Identify which cell holds the provided text, then report its [x, y] central coordinate. 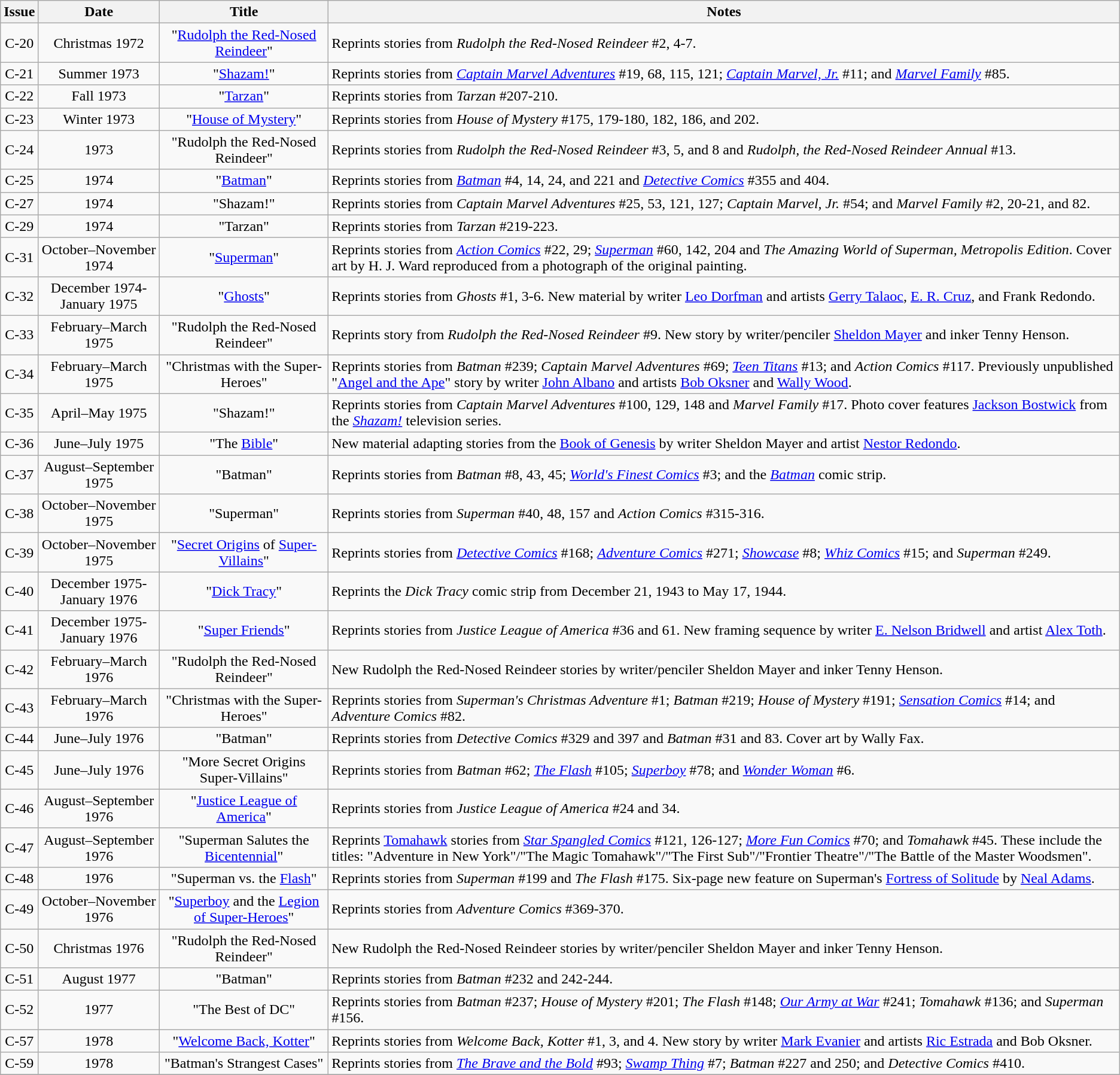
"Superboy and the Legion of Super-Heroes" [244, 909]
Reprints stories from Adventure Comics #369-370. [724, 909]
C-51 [19, 979]
Christmas 1972 [99, 43]
Reprints stories from Rudolph the Red-Nosed Reindeer #2, 4-7. [724, 43]
Reprints stories from Captain Marvel Adventures #25, 53, 121, 127; Captain Marvel, Jr. #54; and Marvel Family #2, 20-21, and 82. [724, 203]
C-43 [19, 708]
Reprints stories from Tarzan #219-223. [724, 226]
"The Bible" [244, 444]
Fall 1973 [99, 96]
"The Best of DC" [244, 1010]
C-22 [19, 96]
C-48 [19, 878]
Reprints stories from Justice League of America #36 and 61. New framing sequence by writer E. Nelson Bridwell and artist Alex Toth. [724, 631]
C-34 [19, 373]
"Batman's Strangest Cases" [244, 1064]
"Superman vs. the Flash" [244, 878]
"Super Friends" [244, 631]
Reprints stories from Superman #40, 48, 157 and Action Comics #315-316. [724, 513]
Reprints stories from Batman #232 and 242-244. [724, 979]
C-31 [19, 257]
C-25 [19, 181]
Reprints stories from Justice League of America #24 and 34. [724, 809]
C-27 [19, 203]
C-44 [19, 739]
C-49 [19, 909]
Date [99, 12]
Reprints stories from Superman's Christmas Adventure #1; Batman #219; House of Mystery #191; Sensation Comics #14; and Adventure Comics #82. [724, 708]
October–November 1974 [99, 257]
C-20 [19, 43]
C-38 [19, 513]
C-50 [19, 948]
C-36 [19, 444]
C-46 [19, 809]
Reprints stories from Ghosts #1, 3-6. New material by writer Leo Dorfman and artists Gerry Talaoc, E. R. Cruz, and Frank Redondo. [724, 296]
C-52 [19, 1010]
Notes [724, 12]
August 1977 [99, 979]
Reprints stories from Batman #62; The Flash #105; Superboy #78; and Wonder Woman #6. [724, 769]
"Justice League of America" [244, 809]
C-32 [19, 296]
Reprints stories from Detective Comics #329 and 397 and Batman #31 and 83. Cover art by Wally Fax. [724, 739]
C-21 [19, 74]
"More Secret Origins Super-Villains" [244, 769]
Issue [19, 12]
"Secret Origins of Super-Villains" [244, 553]
1973 [99, 150]
Reprints stories from Welcome Back, Kotter #1, 3, and 4. New story by writer Mark Evanier and artists Ric Estrada and Bob Oksner. [724, 1041]
C-24 [19, 150]
C-40 [19, 591]
1977 [99, 1010]
Reprints story from Rudolph the Red-Nosed Reindeer #9. New story by writer/penciler Sheldon Mayer and inker Tenny Henson. [724, 335]
C-57 [19, 1041]
June–July 1975 [99, 444]
1976 [99, 878]
"Superman Salutes the Bicentennial" [244, 847]
Reprints stories from Batman #4, 14, 24, and 221 and Detective Comics #355 and 404. [724, 181]
C-23 [19, 119]
C-47 [19, 847]
C-45 [19, 769]
Reprints stories from Batman #8, 43, 45; World's Finest Comics #3; and the Batman comic strip. [724, 475]
C-29 [19, 226]
"Ghosts" [244, 296]
C-35 [19, 413]
August–September 1975 [99, 475]
Reprints the Dick Tracy comic strip from December 21, 1943 to May 17, 1944. [724, 591]
"Welcome Back, Kotter" [244, 1041]
Reprints stories from Tarzan #207-210. [724, 96]
C-41 [19, 631]
Christmas 1976 [99, 948]
April–May 1975 [99, 413]
"House of Mystery" [244, 119]
C-37 [19, 475]
Reprints stories from Rudolph the Red-Nosed Reindeer #3, 5, and 8 and Rudolph, the Red-Nosed Reindeer Annual #13. [724, 150]
New material adapting stories from the Book of Genesis by writer Sheldon Mayer and artist Nestor Redondo. [724, 444]
Reprints stories from Batman #237; House of Mystery #201; The Flash #148; Our Army at War #241; Tomahawk #136; and Superman #156. [724, 1010]
October–November 1976 [99, 909]
Reprints stories from House of Mystery #175, 179-180, 182, 186, and 202. [724, 119]
C-33 [19, 335]
Summer 1973 [99, 74]
C-59 [19, 1064]
Reprints stories from Detective Comics #168; Adventure Comics #271; Showcase #8; Whiz Comics #15; and Superman #249. [724, 553]
Reprints stories from Captain Marvel Adventures #19, 68, 115, 121; Captain Marvel, Jr. #11; and Marvel Family #85. [724, 74]
C-39 [19, 553]
December 1974-January 1975 [99, 296]
Title [244, 12]
"Dick Tracy" [244, 591]
Winter 1973 [99, 119]
Reprints stories from The Brave and the Bold #93; Swamp Thing #7; Batman #227 and 250; and Detective Comics #410. [724, 1064]
Reprints stories from Superman #199 and The Flash #175. Six-page new feature on Superman's Fortress of Solitude by Neal Adams. [724, 878]
C-42 [19, 669]
